Locate the cell with the specified text and output its [x, y] center coordinate. 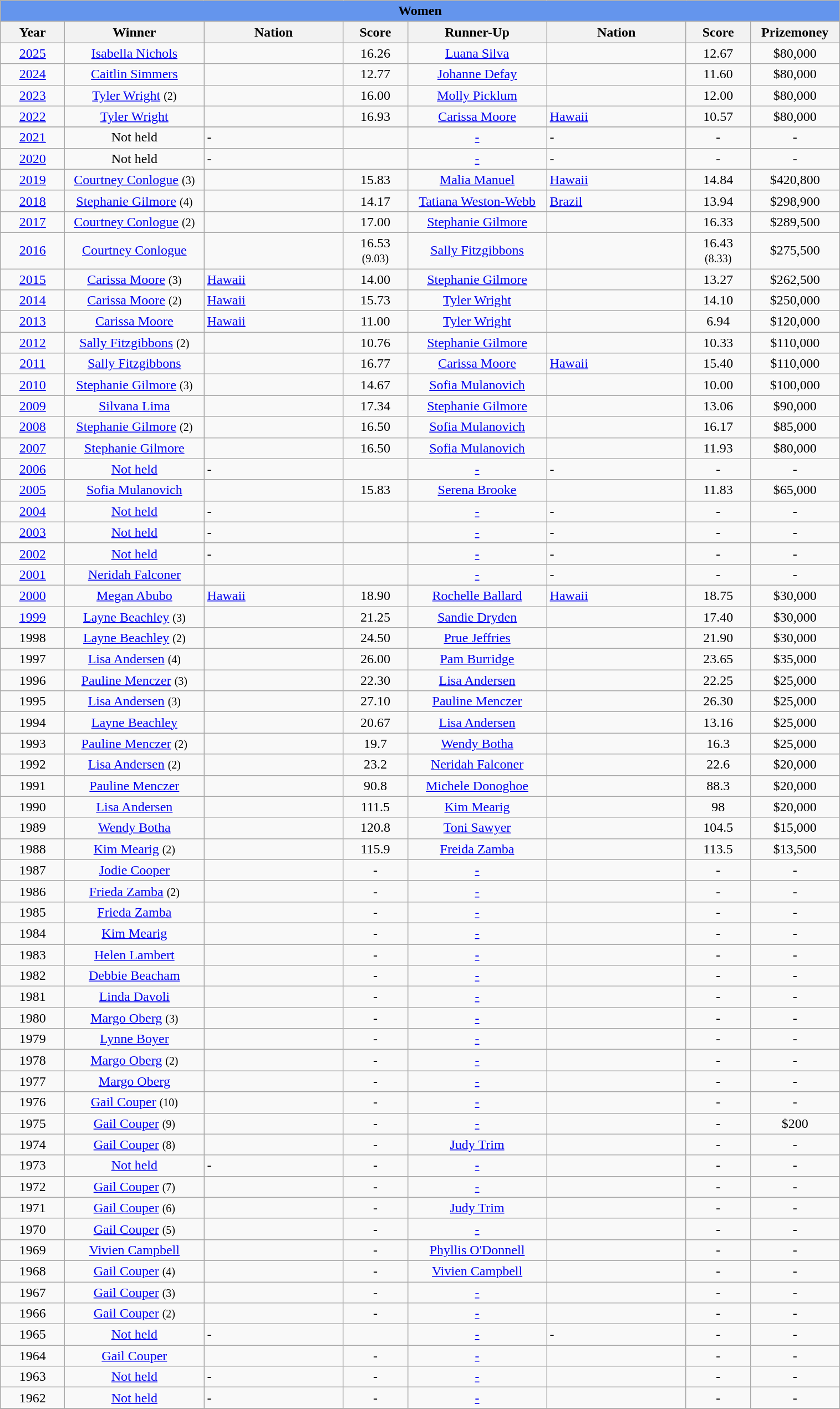
16.77 [375, 364]
6.94 [718, 322]
17.34 [375, 406]
21.90 [718, 638]
Lisa Andersen (2) [134, 765]
1983 [33, 954]
1980 [33, 1018]
Frieda Zamba (2) [134, 891]
14.17 [375, 201]
1966 [33, 1314]
1997 [33, 659]
17.00 [375, 222]
17.40 [718, 617]
Pam Burridge [477, 659]
Courtney Conlogue (2) [134, 222]
2001 [33, 574]
$289,500 [795, 222]
Runner-Up [477, 32]
1974 [33, 1145]
2013 [33, 322]
115.9 [375, 849]
13.94 [718, 201]
26.00 [375, 659]
$275,500 [795, 251]
14.84 [718, 180]
1965 [33, 1335]
Gail Couper [134, 1356]
Pauline Menczer (2) [134, 744]
16.00 [375, 95]
10.33 [718, 343]
88.3 [718, 786]
1979 [33, 1039]
Linda Davoli [134, 997]
13.16 [718, 723]
Winner [134, 32]
111.5 [375, 807]
2009 [33, 406]
Courtney Conlogue [134, 251]
Margo Oberg (3) [134, 1018]
Courtney Conlogue (3) [134, 180]
Margo Oberg (2) [134, 1060]
$120,000 [795, 322]
1996 [33, 680]
Pauline Menczer (3) [134, 680]
1994 [33, 723]
24.50 [375, 638]
Malia Manuel [477, 180]
1986 [33, 891]
$250,000 [795, 301]
Gail Couper (6) [134, 1208]
Gail Couper (2) [134, 1314]
2015 [33, 279]
12.00 [718, 95]
14.67 [375, 385]
12.77 [375, 74]
Brazil [617, 201]
2019 [33, 180]
$35,000 [795, 659]
2003 [33, 532]
$200 [795, 1123]
22.6 [718, 765]
104.5 [718, 828]
90.8 [375, 786]
1984 [33, 933]
Tatiana Weston-Webb [477, 201]
21.25 [375, 617]
16.33 [718, 222]
Sandie Dryden [477, 617]
Carissa Moore (2) [134, 301]
2020 [33, 159]
10.76 [375, 343]
Layne Beachley [134, 723]
1962 [33, 1398]
22.25 [718, 680]
Luana Silva [477, 53]
2008 [33, 427]
1975 [33, 1123]
2014 [33, 301]
1978 [33, 1060]
1987 [33, 870]
1988 [33, 849]
Gail Couper (5) [134, 1229]
Rochelle Ballard [477, 596]
$420,800 [795, 180]
Margo Oberg [134, 1081]
18.90 [375, 596]
2002 [33, 553]
1998 [33, 638]
Phyllis O'Donnell [477, 1250]
11.60 [718, 74]
11.00 [375, 322]
$90,000 [795, 406]
Caitlin Simmers [134, 74]
16.17 [718, 427]
10.57 [718, 116]
2004 [33, 511]
$85,000 [795, 427]
1971 [33, 1208]
Year [33, 32]
1963 [33, 1377]
Kim Mearig (2) [134, 849]
23.65 [718, 659]
Frieda Zamba [134, 912]
$262,500 [795, 279]
27.10 [375, 701]
1976 [33, 1102]
98 [718, 807]
1970 [33, 1229]
Freida Zamba [477, 849]
Stephanie Gilmore (3) [134, 385]
1985 [33, 912]
2007 [33, 448]
16.26 [375, 53]
Lisa Andersen (3) [134, 701]
14.10 [718, 301]
2017 [33, 222]
1977 [33, 1081]
2022 [33, 116]
2000 [33, 596]
12.67 [718, 53]
Isabella Nichols [134, 53]
Toni Sawyer [477, 828]
Jodie Cooper [134, 870]
$100,000 [795, 385]
Helen Lambert [134, 954]
Johanne Defay [477, 74]
23.2 [375, 765]
1973 [33, 1166]
15.40 [718, 364]
Layne Beachley (3) [134, 617]
19.7 [375, 744]
1991 [33, 786]
1995 [33, 701]
Debbie Beacham [134, 976]
Gail Couper (9) [134, 1123]
Lynne Boyer [134, 1039]
10.00 [718, 385]
Stephanie Gilmore (2) [134, 427]
16.53 (9.03) [375, 251]
1999 [33, 617]
1968 [33, 1271]
Gail Couper (3) [134, 1293]
13.27 [718, 279]
16.43 (8.33) [718, 251]
Gail Couper (4) [134, 1271]
$65,000 [795, 490]
26.30 [718, 701]
Molly Picklum [477, 95]
Serena Brooke [477, 490]
15.73 [375, 301]
2006 [33, 469]
Women [420, 11]
1981 [33, 997]
1992 [33, 765]
14.00 [375, 279]
Gail Couper (10) [134, 1102]
Stephanie Gilmore (4) [134, 201]
120.8 [375, 828]
2018 [33, 201]
1964 [33, 1356]
11.93 [718, 448]
18.75 [718, 596]
2010 [33, 385]
2012 [33, 343]
1972 [33, 1187]
16.3 [718, 744]
Michele Donoghoe [477, 786]
2011 [33, 364]
Prue Jeffries [477, 638]
Carissa Moore (3) [134, 279]
1969 [33, 1250]
Megan Abubo [134, 596]
20.67 [375, 723]
2021 [33, 138]
11.83 [718, 490]
16.93 [375, 116]
22.30 [375, 680]
Layne Beachley (2) [134, 638]
Sally Fitzgibbons (2) [134, 343]
2016 [33, 251]
2023 [33, 95]
Prizemoney [795, 32]
1990 [33, 807]
2005 [33, 490]
1993 [33, 744]
Gail Couper (7) [134, 1187]
Tyler Wright (2) [134, 95]
$298,900 [795, 201]
2025 [33, 53]
Gail Couper (8) [134, 1145]
1989 [33, 828]
Silvana Lima [134, 406]
$13,500 [795, 849]
Lisa Andersen (4) [134, 659]
2024 [33, 74]
1982 [33, 976]
113.5 [718, 849]
1967 [33, 1293]
$15,000 [795, 828]
13.06 [718, 406]
